Return the (X, Y) coordinate for the center point of the cell that contains the specified text.  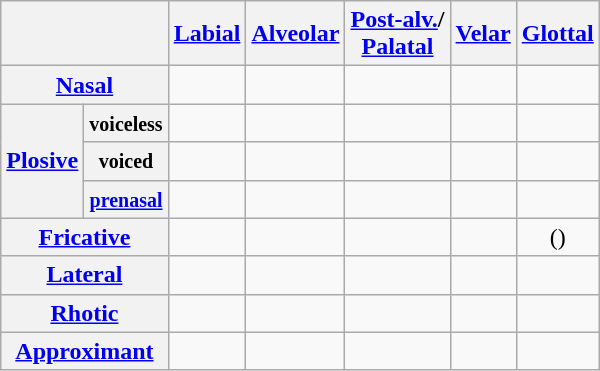
Lateral (84, 275)
voiced (126, 161)
Approximant (84, 351)
Rhotic (84, 313)
Nasal (84, 85)
() (558, 237)
Labial (207, 34)
Fricative (84, 237)
Glottal (558, 34)
prenasal (126, 199)
Velar (483, 34)
Post-alv./Palatal (398, 34)
Plosive (42, 161)
Alveolar (296, 34)
voiceless (126, 123)
